Scan for the cell matching the given text and deliver its [x, y] coordinate at center. 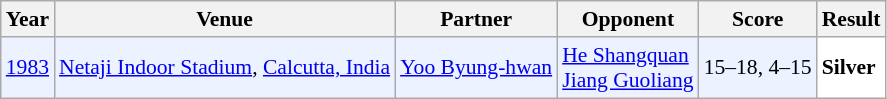
He Shangquan Jiang Guoliang [628, 68]
Score [758, 19]
1983 [28, 68]
Opponent [628, 19]
Yoo Byung-hwan [476, 68]
Result [852, 19]
Partner [476, 19]
Netaji Indoor Stadium, Calcutta, India [224, 68]
Venue [224, 19]
Silver [852, 68]
15–18, 4–15 [758, 68]
Year [28, 19]
